Capture the cell that displays the provided text and extract its (X, Y) central coordinate. 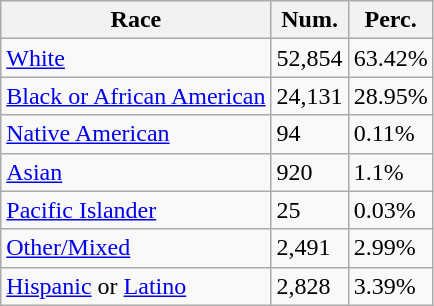
Perc. (390, 20)
Race (136, 20)
25 (310, 210)
0.03% (390, 210)
Black or African American (136, 96)
Native American (136, 134)
Pacific Islander (136, 210)
63.42% (390, 58)
28.95% (390, 96)
Hispanic or Latino (136, 286)
Num. (310, 20)
White (136, 58)
0.11% (390, 134)
920 (310, 172)
Other/Mixed (136, 248)
1.1% (390, 172)
94 (310, 134)
2,491 (310, 248)
2.99% (390, 248)
52,854 (310, 58)
3.39% (390, 286)
2,828 (310, 286)
24,131 (310, 96)
Asian (136, 172)
